Return [X, Y] of the center of cell containing provided text 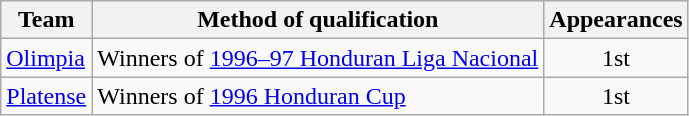
Winners of 1996 Honduran Cup [318, 96]
Winners of 1996–97 Honduran Liga Nacional [318, 58]
Team [46, 20]
Olimpia [46, 58]
Method of qualification [318, 20]
Appearances [616, 20]
Platense [46, 96]
